From the cell containing the given text, extract its center point as [X, Y] coordinate. 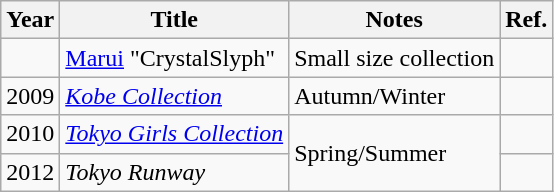
2009 [30, 96]
Tokyo Runway [174, 172]
Marui "CrystalSlyph" [174, 58]
Spring/Summer [394, 153]
2012 [30, 172]
Ref. [526, 20]
Tokyo Girls Collection [174, 134]
Small size collection [394, 58]
Kobe Collection [174, 96]
Notes [394, 20]
Year [30, 20]
2010 [30, 134]
Autumn/Winter [394, 96]
Title [174, 20]
